Search for the cell housing the specified text and yield its [x, y] center coordinate. 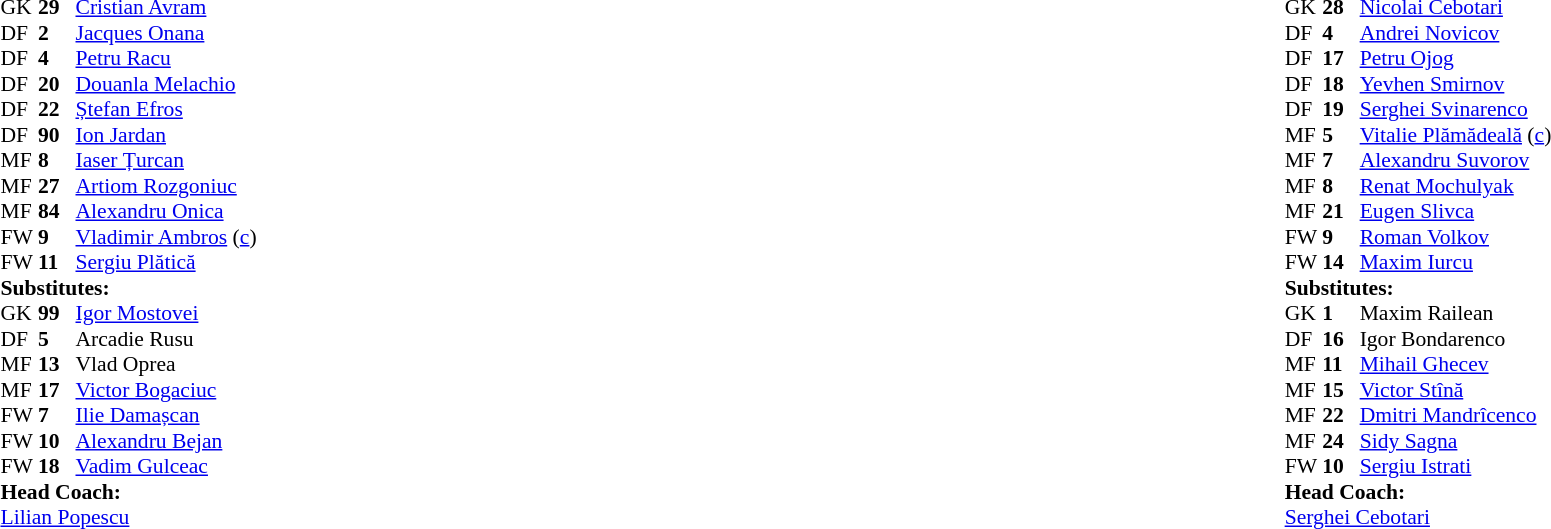
15 [1341, 390]
Sergiu Plătică [166, 263]
Alexandru Bejan [166, 441]
27 [57, 186]
Alexandru Onica [166, 211]
2 [57, 33]
Petru Racu [166, 59]
Igor Mostovei [166, 313]
99 [57, 313]
Jacques Onana [166, 33]
84 [57, 211]
13 [57, 365]
Vladimir Ambros (c) [166, 237]
Ilie Damașcan [166, 415]
Artiom Rozgoniuc [166, 186]
Substitutes: [128, 288]
Ion Jardan [166, 135]
Ștefan Efros [166, 109]
19 [1341, 109]
1 [1341, 313]
Iaser Țurcan [166, 161]
Vlad Oprea [166, 365]
14 [1341, 263]
16 [1341, 339]
Head Coach: [128, 492]
Victor Bogaciuc [166, 390]
90 [57, 135]
Vadim Gulceac [166, 467]
24 [1341, 441]
20 [57, 84]
Douanla Melachio [166, 84]
Arcadie Rusu [166, 339]
21 [1341, 211]
